Return the (X, Y) coordinate for the center point of the cell that contains the specified text.  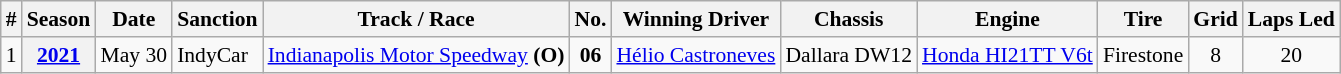
No. (591, 19)
Tire (1143, 19)
Sanction (218, 19)
Track / Race (416, 19)
Laps Led (1292, 19)
2021 (59, 55)
IndyCar (218, 55)
May 30 (134, 55)
Winning Driver (696, 19)
Hélio Castroneves (696, 55)
Honda HI21TT V6t (1008, 55)
06 (591, 55)
Indianapolis Motor Speedway (O) (416, 55)
Grid (1216, 19)
Season (59, 19)
# (12, 19)
8 (1216, 55)
Firestone (1143, 55)
Chassis (848, 19)
1 (12, 55)
Engine (1008, 19)
Date (134, 19)
20 (1292, 55)
Dallara DW12 (848, 55)
